Provide the [X, Y] coordinate of the cell's center where the given text is located.  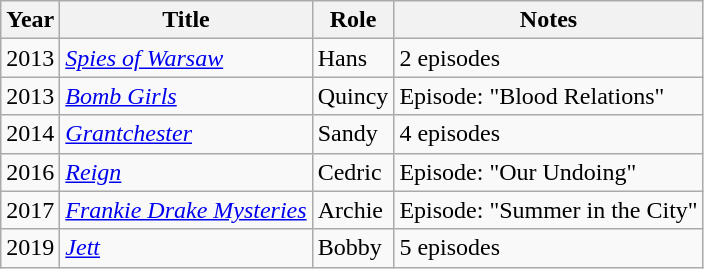
Role [353, 20]
Bomb Girls [186, 96]
4 episodes [548, 134]
Bobby [353, 248]
Grantchester [186, 134]
Hans [353, 58]
Title [186, 20]
Quincy [353, 96]
Episode: "Summer in the City" [548, 210]
Episode: "Our Undoing" [548, 172]
Cedric [353, 172]
Reign [186, 172]
2017 [30, 210]
Archie [353, 210]
Frankie Drake Mysteries [186, 210]
2016 [30, 172]
2014 [30, 134]
Spies of Warsaw [186, 58]
Jett [186, 248]
2019 [30, 248]
Notes [548, 20]
Episode: "Blood Relations" [548, 96]
Year [30, 20]
Sandy [353, 134]
2 episodes [548, 58]
5 episodes [548, 248]
